Return (x, y) of the center of cell containing provided text 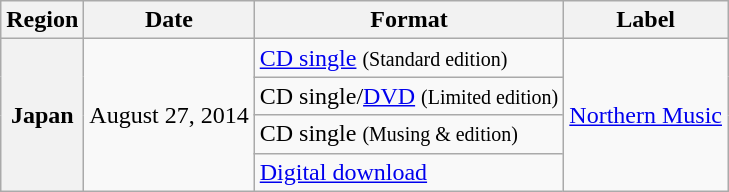
Digital download (409, 172)
August 27, 2014 (169, 115)
Date (169, 20)
Label (646, 20)
CD single (Standard edition) (409, 58)
CD single (Musing & edition) (409, 134)
Region (42, 20)
CD single/DVD (Limited edition) (409, 96)
Northern Music (646, 115)
Japan (42, 115)
Format (409, 20)
